Extract the (X, Y) coordinate from the center of the cell holding the provided text.  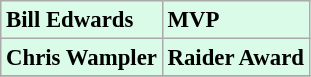
MVP (236, 20)
Bill Edwards (82, 20)
Raider Award (236, 58)
Chris Wampler (82, 58)
